For the text-containing cell, return its midpoint in [X, Y] coordinate format. 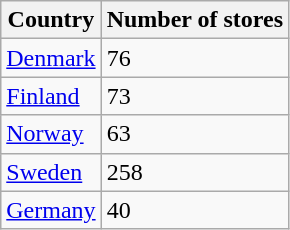
Norway [51, 134]
63 [195, 134]
73 [195, 96]
Country [51, 20]
258 [195, 172]
Finland [51, 96]
76 [195, 58]
Sweden [51, 172]
Germany [51, 210]
Number of stores [195, 20]
Denmark [51, 58]
40 [195, 210]
